For the text-containing cell, return its midpoint in (x, y) coordinate format. 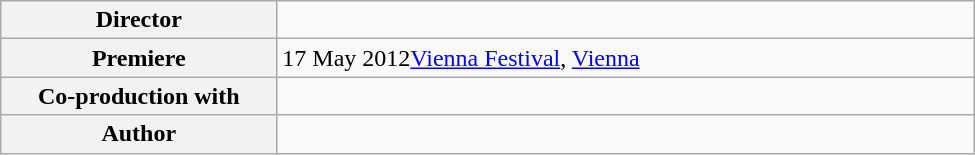
17 May 2012Vienna Festival, Vienna (626, 58)
Premiere (139, 58)
Author (139, 134)
Director (139, 20)
Co-production with (139, 96)
